Determine the [X, Y] coordinate at the center of the cell enclosing the given text.  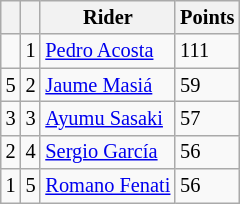
57 [207, 118]
Sergio García [108, 152]
111 [207, 51]
Romano Fenati [108, 186]
Points [207, 17]
Rider [108, 17]
4 [31, 152]
Ayumu Sasaki [108, 118]
Pedro Acosta [108, 51]
Jaume Masiá [108, 85]
59 [207, 85]
